Identify which cell holds the provided text, then report its [X, Y] central coordinate. 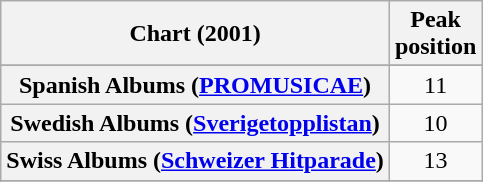
Swiss Albums (Schweizer Hitparade) [196, 161]
Chart (2001) [196, 34]
13 [435, 161]
Peakposition [435, 34]
11 [435, 85]
Swedish Albums (Sverigetopplistan) [196, 123]
10 [435, 123]
Spanish Albums (PROMUSICAE) [196, 85]
